Extract the [X, Y] coordinate from the center of the cell holding the provided text.  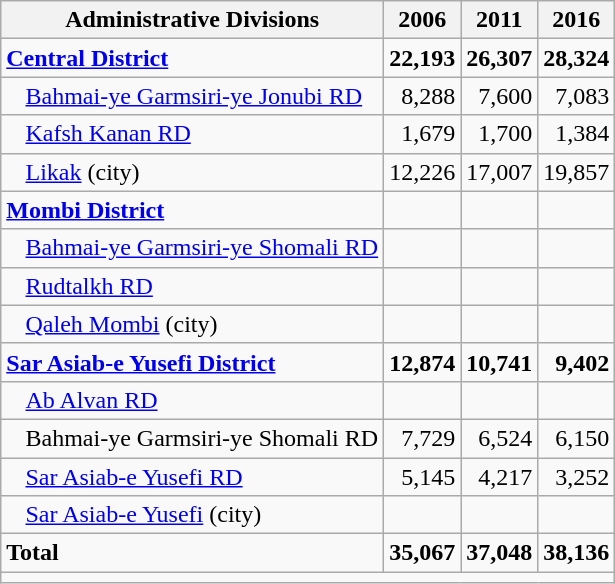
26,307 [500, 58]
Sar Asiab-e Yusefi RD [192, 477]
12,874 [422, 362]
2016 [576, 20]
2006 [422, 20]
9,402 [576, 362]
Central District [192, 58]
3,252 [576, 477]
6,150 [576, 438]
6,524 [500, 438]
Likak (city) [192, 172]
Sar Asiab-e Yusefi District [192, 362]
17,007 [500, 172]
8,288 [422, 96]
19,857 [576, 172]
4,217 [500, 477]
1,700 [500, 134]
38,136 [576, 553]
1,384 [576, 134]
2011 [500, 20]
5,145 [422, 477]
Bahmai-ye Garmsiri-ye Jonubi RD [192, 96]
10,741 [500, 362]
12,226 [422, 172]
Mombi District [192, 210]
Ab Alvan RD [192, 400]
Sar Asiab-e Yusefi (city) [192, 515]
7,600 [500, 96]
Rudtalkh RD [192, 286]
Kafsh Kanan RD [192, 134]
35,067 [422, 553]
37,048 [500, 553]
7,729 [422, 438]
Administrative Divisions [192, 20]
Qaleh Mombi (city) [192, 324]
Total [192, 553]
7,083 [576, 96]
22,193 [422, 58]
28,324 [576, 58]
1,679 [422, 134]
